Return [X, Y] of the center of cell containing provided text 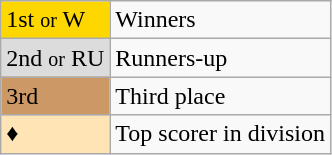
Third place [220, 96]
2nd or RU [56, 58]
1st or W [56, 20]
Top scorer in division [220, 134]
3rd [56, 96]
Runners-up [220, 58]
♦ [56, 134]
Winners [220, 20]
